Scan for the cell matching the given text and deliver its (X, Y) coordinate at center. 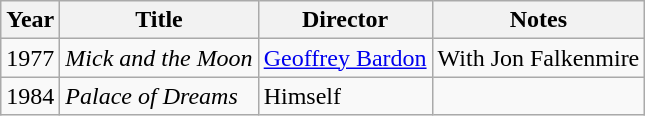
Mick and the Moon (159, 58)
1977 (30, 58)
Title (159, 20)
Himself (345, 96)
1984 (30, 96)
Director (345, 20)
Geoffrey Bardon (345, 58)
Palace of Dreams (159, 96)
Year (30, 20)
With Jon Falkenmire (538, 58)
Notes (538, 20)
